Pinpoint the cell where the given text exists, returning its [X, Y] midpoint coordinate. 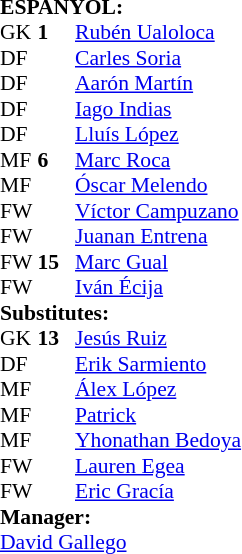
Eric Gracía [158, 491]
Yhonathan Bedoya [158, 441]
Erik Sarmiento [158, 364]
Rubén Ualoloca [158, 33]
Juanan Entrena [158, 237]
13 [57, 339]
Iván Écija [158, 287]
Lluís López [158, 135]
Víctor Campuzano [158, 211]
Carles Soria [158, 58]
6 [57, 160]
Substitutes: [120, 313]
Iago Indias [158, 109]
Marc Roca [158, 160]
Aarón Martín [158, 83]
Lauren Egea [158, 466]
Álex López [158, 389]
1 [57, 33]
Patrick [158, 415]
Jesús Ruiz [158, 339]
15 [57, 262]
Marc Gual [158, 262]
Óscar Melendo [158, 185]
